Identify which cell holds the provided text, then report its [x, y] central coordinate. 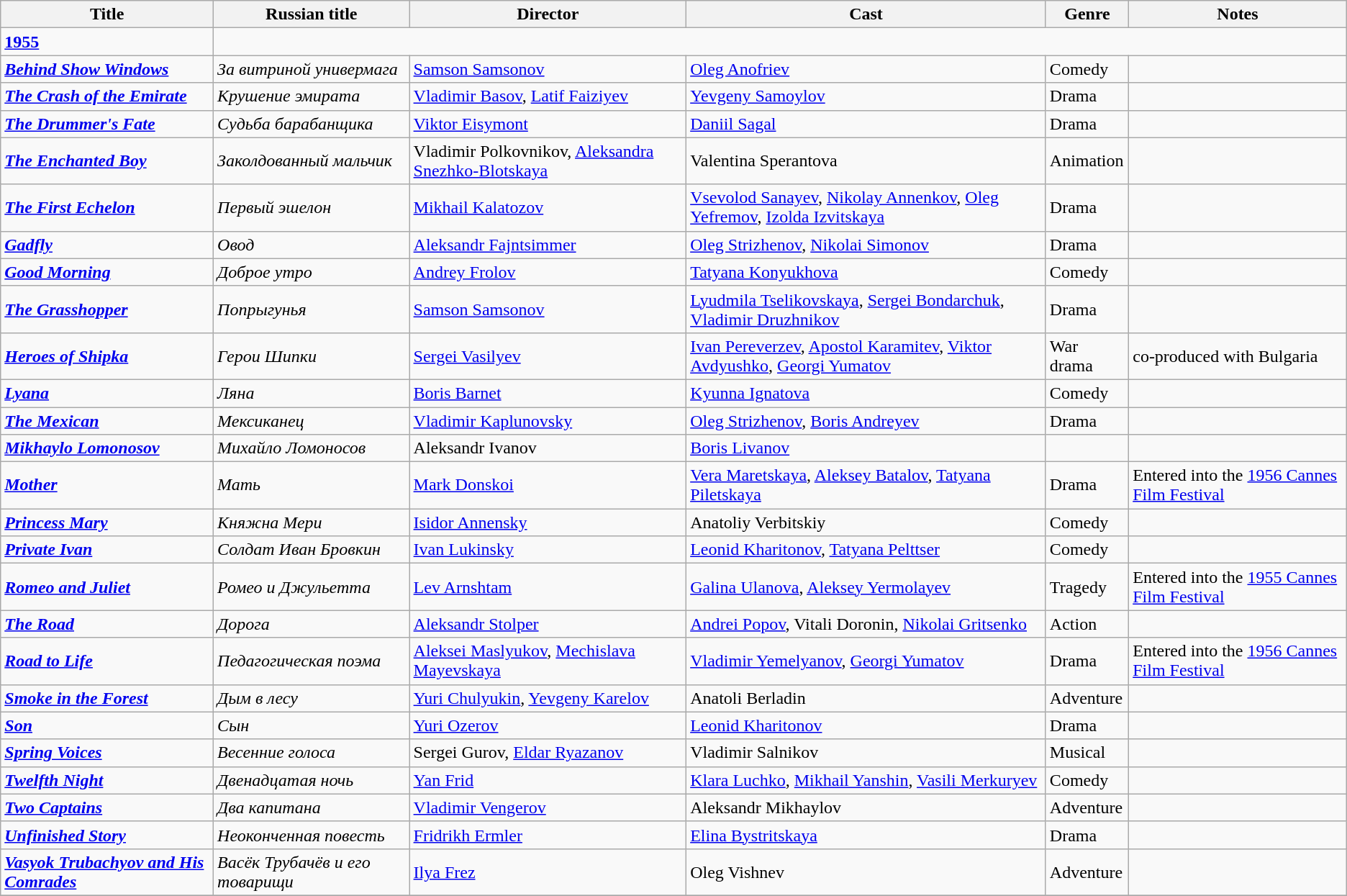
Oleg Strizhenov, Nikolai Simonov [866, 245]
Behind Show Windows [107, 69]
Daniil Sagal [866, 124]
Lyudmila Tselikovskaya, Sergei Bondarchuk, Vladimir Druzhnikov [866, 309]
Kyunna Ignatova [866, 393]
Yuri Ozerov [548, 725]
Овод [312, 245]
Road to Life [107, 661]
Heroes of Shipka [107, 356]
Герои Шипки [312, 356]
Aleksandr Mikhaylov [866, 807]
Two Captains [107, 807]
Vera Maretskaya, Aleksey Batalov, Tatyana Piletskaya [866, 485]
Lev Arnshtam [548, 587]
Первый эшелон [312, 207]
Мексиканец [312, 421]
Aleksandr Fajntsimmer [548, 245]
Spring Voices [107, 753]
Vladimir Salnikov [866, 753]
Солдат Иван Бровкин [312, 550]
Mother [107, 485]
Крушение эмирата [312, 96]
Boris Livanov [866, 448]
Tragedy [1087, 587]
Заколдованный мальчик [312, 161]
Судьба барабанщика [312, 124]
Genre [1087, 14]
Klara Luchko, Mikhail Yanshin, Vasili Merkuryev [866, 780]
War drama [1087, 356]
Vladimir Vengerov [548, 807]
Сын [312, 725]
Entered into the 1955 Cannes Film Festival [1238, 587]
Twelfth Night [107, 780]
Двенадцатая ночь [312, 780]
The Drummer's Fate [107, 124]
Vasyok Trubachyov and His Comrades [107, 872]
1955 [107, 42]
Mark Donskoi [548, 485]
Попрыгунья [312, 309]
The Road [107, 624]
Cast [866, 14]
Доброе утро [312, 272]
The First Echelon [107, 207]
Boris Barnet [548, 393]
The Crash of the Emirate [107, 96]
The Grasshopper [107, 309]
Yuri Chulyukin, Yevgeny Karelov [548, 698]
Title [107, 14]
Russian title [312, 14]
Son [107, 725]
Княжна Мери [312, 522]
Elina Bystritskaya [866, 835]
За витриной универмага [312, 69]
Vladimir Polkovnikov, Aleksandra Snezhko-Blotskaya [548, 161]
Musical [1087, 753]
Ivan Lukinsky [548, 550]
Romeo and Juliet [107, 587]
Васёк Трубачёв и его товарищи [312, 872]
Vladimir Basov, Latif Faiziyev [548, 96]
Mikhaylo Lomonosov [107, 448]
Galina Ulanova, Aleksey Yermolayev [866, 587]
Ляна [312, 393]
Smoke in the Forest [107, 698]
Unfinished Story [107, 835]
Andrei Popov, Vitali Doronin, Nikolai Gritsenko [866, 624]
Yan Frid [548, 780]
Неоконченная повесть [312, 835]
Leonid Kharitonov [866, 725]
Sergei Gurov, Eldar Ryazanov [548, 753]
Isidor Annensky [548, 522]
Valentina Sperantova [866, 161]
Aleksandr Ivanov [548, 448]
Дым в лесу [312, 698]
Два капитана [312, 807]
Vladimir Kaplunovsky [548, 421]
Весенние голоса [312, 753]
Princess Mary [107, 522]
Ромео и Джульетта [312, 587]
Oleg Vishnev [866, 872]
Action [1087, 624]
Vsevolod Sanayev, Nikolay Annenkov, Oleg Yefremov, Izolda Izvitskaya [866, 207]
Gadfly [107, 245]
Дорога [312, 624]
co-produced with Bulgaria [1238, 356]
Mikhail Kalatozov [548, 207]
Good Morning [107, 272]
Sergei Vasilyev [548, 356]
Anatoli Berladin [866, 698]
Fridrikh Ermler [548, 835]
Animation [1087, 161]
Tatyana Konyukhova [866, 272]
Мать [312, 485]
Oleg Anofriev [866, 69]
Oleg Strizhenov, Boris Andreyev [866, 421]
Lyana [107, 393]
The Mexican [107, 421]
Andrey Frolov [548, 272]
Private Ivan [107, 550]
Ivan Pereverzev, Apostol Karamitev, Viktor Avdyushko, Georgi Yumatov [866, 356]
Director [548, 14]
Viktor Eisymont [548, 124]
Yevgeny Samoylov [866, 96]
Aleksei Maslyukov, Mechislava Mayevskaya [548, 661]
Ilya Frez [548, 872]
Михайло Ломоносов [312, 448]
Leonid Kharitonov, Tatyana Pelttser [866, 550]
Notes [1238, 14]
Педагогическая поэма [312, 661]
Aleksandr Stolper [548, 624]
Anatoliy Verbitskiy [866, 522]
The Enchanted Boy [107, 161]
Vladimir Yemelyanov, Georgi Yumatov [866, 661]
